Return the [X, Y] coordinate for the center point of the cell that contains the specified text.  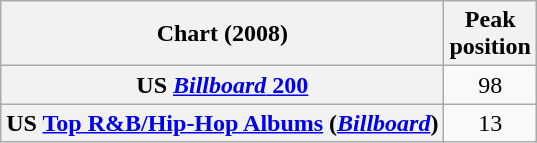
Peak position [490, 34]
US Top R&B/Hip-Hop Albums (Billboard) [222, 123]
98 [490, 85]
13 [490, 123]
US Billboard 200 [222, 85]
Chart (2008) [222, 34]
